Locate the cell with the specified text and output its (X, Y) center coordinate. 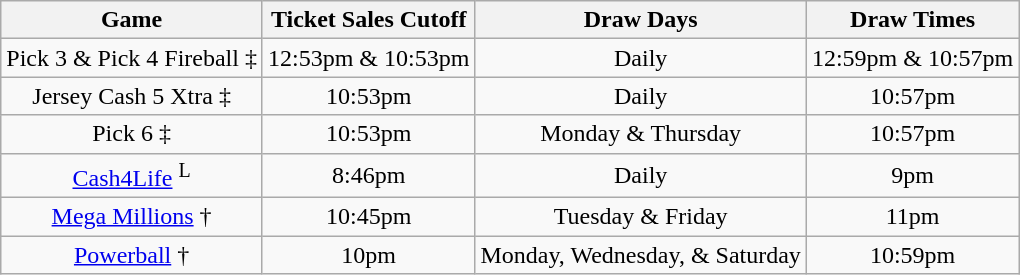
12:59pm & 10:57pm (912, 58)
Tuesday & Friday (641, 217)
Draw Days (641, 20)
Draw Times (912, 20)
Pick 6 ‡ (132, 134)
Monday & Thursday (641, 134)
Cash4Life L (132, 176)
Mega Millions † (132, 217)
Pick 3 & Pick 4 Fireball ‡ (132, 58)
Monday, Wednesday, & Saturday (641, 255)
10:45pm (368, 217)
11pm (912, 217)
12:53pm & 10:53pm (368, 58)
Powerball † (132, 255)
8:46pm (368, 176)
Jersey Cash 5 Xtra ‡ (132, 96)
10:59pm (912, 255)
9pm (912, 176)
10pm (368, 255)
Ticket Sales Cutoff (368, 20)
Game (132, 20)
